Output the (X, Y) coordinate of the center of the cell containing the given text.  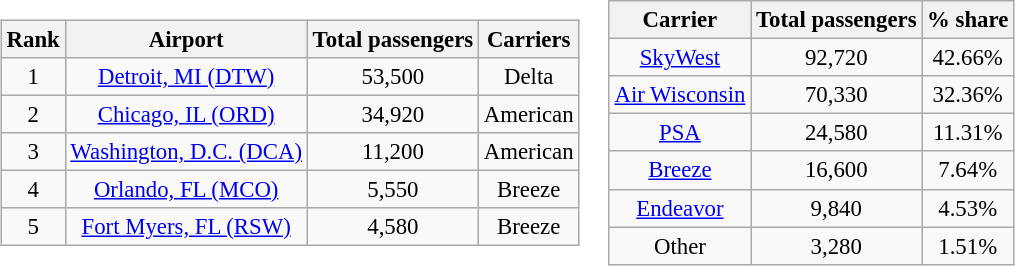
Chicago, IL (ORD) (186, 114)
4,580 (392, 227)
4.53% (968, 208)
% share (968, 20)
70,330 (836, 95)
Washington, D.C. (DCA) (186, 152)
11.31% (968, 133)
2 (33, 114)
Endeavor (680, 208)
Carriers (528, 39)
Delta (528, 76)
42.66% (968, 58)
Rank (33, 39)
Fort Myers, FL (RSW) (186, 227)
Other (680, 246)
1.51% (968, 246)
11,200 (392, 152)
92,720 (836, 58)
PSA (680, 133)
7.64% (968, 170)
32.36% (968, 95)
4 (33, 189)
SkyWest (680, 58)
16,600 (836, 170)
24,580 (836, 133)
34,920 (392, 114)
3 (33, 152)
Orlando, FL (MCO) (186, 189)
Airport (186, 39)
Carrier (680, 20)
5,550 (392, 189)
Detroit, MI (DTW) (186, 76)
53,500 (392, 76)
3,280 (836, 246)
Air Wisconsin (680, 95)
1 (33, 76)
9,840 (836, 208)
5 (33, 227)
